Scan for the cell matching the given text and deliver its (X, Y) coordinate at center. 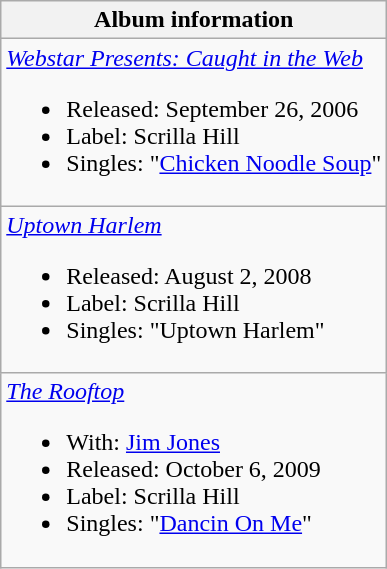
Album information (194, 20)
Webstar Presents: Caught in the WebReleased: September 26, 2006Label: Scrilla HillSingles: "Chicken Noodle Soup" (194, 122)
Uptown HarlemReleased: August 2, 2008Label: Scrilla HillSingles: "Uptown Harlem" (194, 290)
The RooftopWith: Jim JonesReleased: October 6, 2009Label: Scrilla HillSingles: "Dancin On Me" (194, 470)
